Scan for the cell matching the given text and deliver its [x, y] coordinate at center. 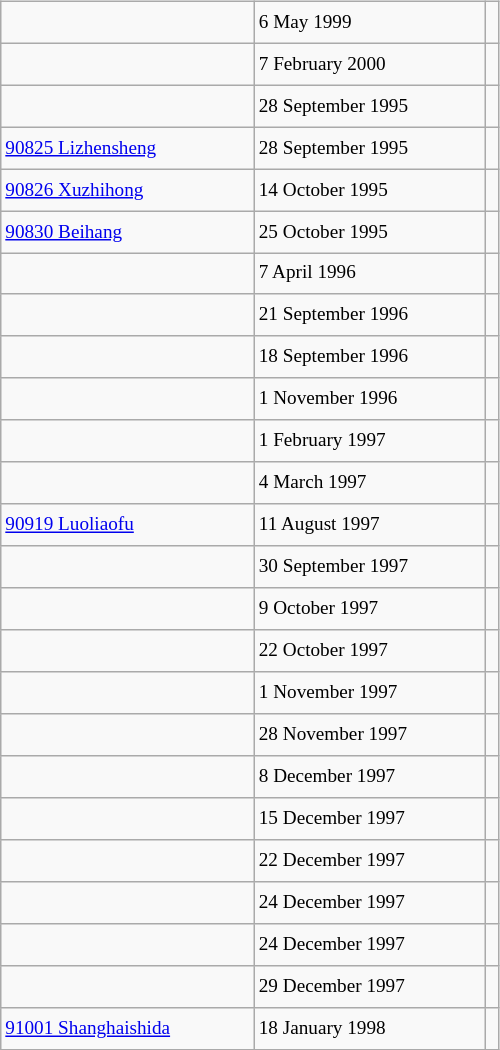
22 October 1997 [370, 651]
6 May 1999 [370, 22]
1 November 1997 [370, 693]
18 January 1998 [370, 1028]
8 December 1997 [370, 777]
90826 Xuzhihong [128, 190]
4 March 1997 [370, 483]
21 September 1996 [370, 315]
25 October 1995 [370, 232]
7 February 2000 [370, 64]
29 December 1997 [370, 986]
7 April 1996 [370, 274]
91001 Shanghaishida [128, 1028]
1 November 1996 [370, 399]
90825 Lizhensheng [128, 148]
90919 Luoliaofu [128, 525]
22 December 1997 [370, 861]
30 September 1997 [370, 567]
15 December 1997 [370, 819]
11 August 1997 [370, 525]
28 November 1997 [370, 735]
90830 Beihang [128, 232]
9 October 1997 [370, 609]
1 February 1997 [370, 441]
18 September 1996 [370, 357]
14 October 1995 [370, 190]
